Search for the cell housing the specified text and yield its (x, y) center coordinate. 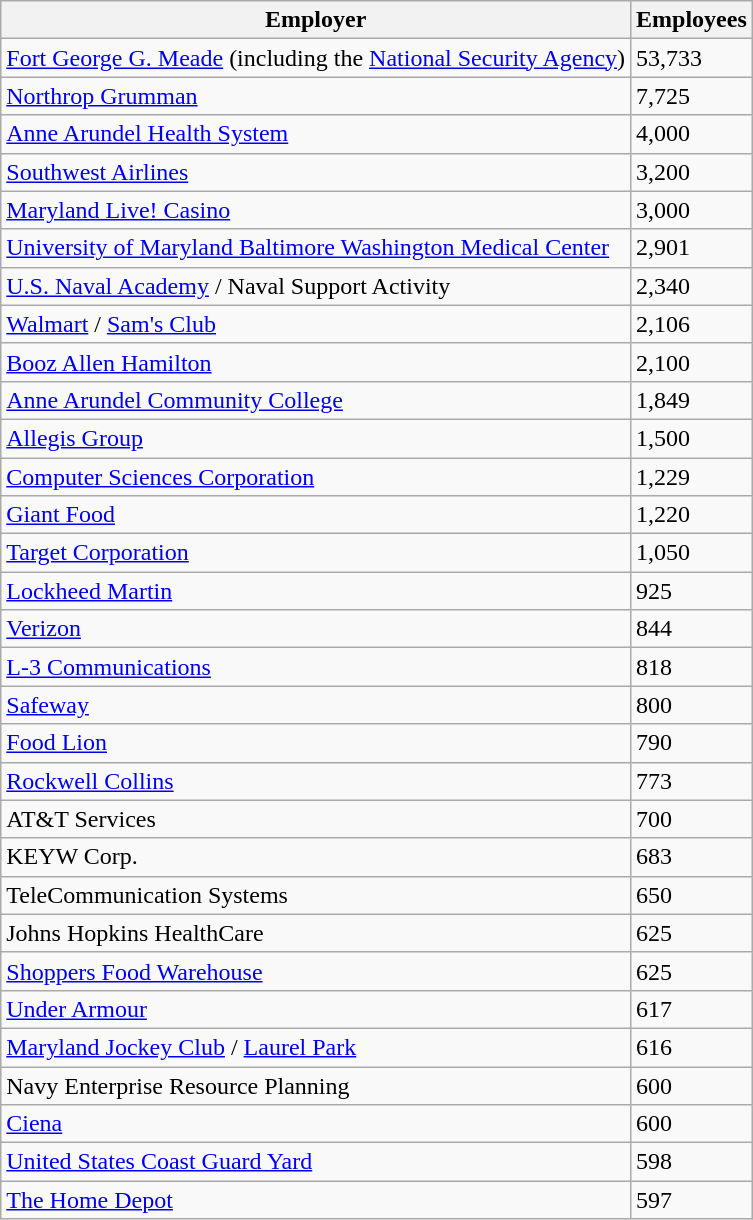
773 (692, 781)
Food Lion (316, 743)
Employer (316, 20)
Anne Arundel Community College (316, 400)
1,229 (692, 477)
1,500 (692, 438)
818 (692, 667)
1,220 (692, 515)
683 (692, 857)
Computer Sciences Corporation (316, 477)
The Home Depot (316, 1200)
Verizon (316, 629)
925 (692, 591)
Target Corporation (316, 553)
1,050 (692, 553)
University of Maryland Baltimore Washington Medical Center (316, 248)
844 (692, 629)
Navy Enterprise Resource Planning (316, 1085)
Employees (692, 20)
Lockheed Martin (316, 591)
L-3 Communications (316, 667)
Northrop Grumman (316, 96)
Allegis Group (316, 438)
790 (692, 743)
2,340 (692, 286)
598 (692, 1162)
53,733 (692, 58)
3,200 (692, 172)
4,000 (692, 134)
2,100 (692, 362)
Safeway (316, 705)
800 (692, 705)
Walmart / Sam's Club (316, 324)
597 (692, 1200)
Rockwell Collins (316, 781)
2,106 (692, 324)
Under Armour (316, 1009)
Booz Allen Hamilton (316, 362)
Johns Hopkins HealthCare (316, 933)
Maryland Jockey Club / Laurel Park (316, 1047)
700 (692, 819)
Anne Arundel Health System (316, 134)
Maryland Live! Casino (316, 210)
Giant Food (316, 515)
Ciena (316, 1124)
617 (692, 1009)
Southwest Airlines (316, 172)
650 (692, 895)
2,901 (692, 248)
1,849 (692, 400)
TeleCommunication Systems (316, 895)
Fort George G. Meade (including the National Security Agency) (316, 58)
7,725 (692, 96)
KEYW Corp. (316, 857)
Shoppers Food Warehouse (316, 971)
U.S. Naval Academy / Naval Support Activity (316, 286)
3,000 (692, 210)
AT&T Services (316, 819)
616 (692, 1047)
United States Coast Guard Yard (316, 1162)
